Identify which cell holds the provided text, then report its (x, y) central coordinate. 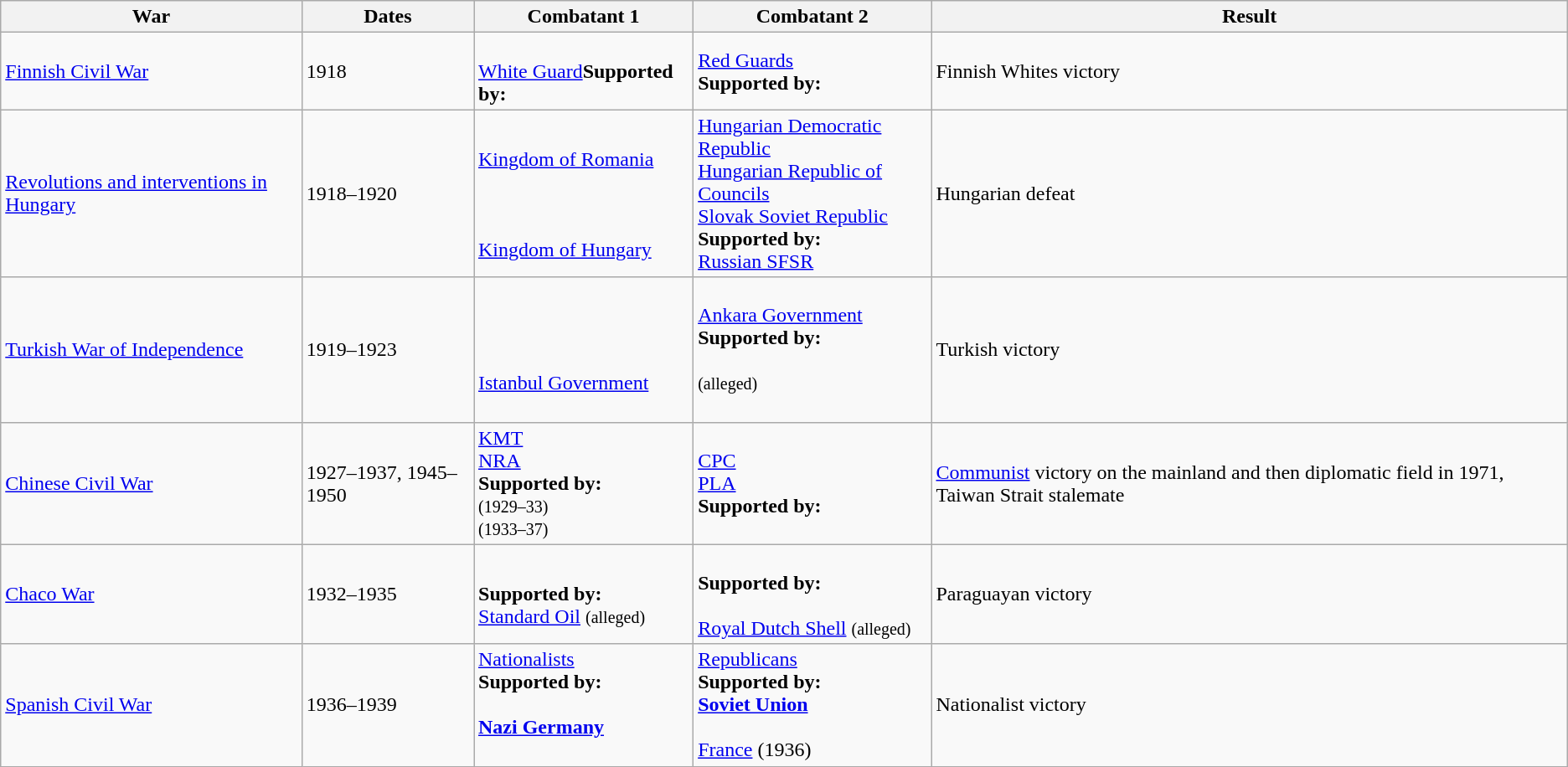
Hungarian defeat (1250, 193)
1918 (387, 71)
War (151, 17)
Chinese Civil War (151, 483)
1927–1937, 1945–1950 (387, 483)
Istanbul Government (584, 350)
Chaco War (151, 595)
Revolutions and interventions in Hungary (151, 193)
Red GuardsSupported by: (812, 71)
1936–1939 (387, 705)
1919–1923 (387, 350)
Hungarian Democratic Republic Hungarian Republic of Councils Slovak Soviet RepublicSupported by: Russian SFSR (812, 193)
Paraguayan victory (1250, 595)
1932–1935 (387, 595)
Turkish victory (1250, 350)
Combatant 1 (584, 17)
CPC PLASupported by: (812, 483)
RepublicansSupported by: Soviet Union France (1936) (812, 705)
Finnish Whites victory (1250, 71)
Turkish War of Independence (151, 350)
Nationalist victory (1250, 705)
Communist victory on the mainland and then diplomatic field in 1971, Taiwan Strait stalemate (1250, 483)
NationalistsSupported by: Nazi Germany (584, 705)
Finnish Civil War (151, 71)
1918–1920 (387, 193)
White GuardSupported by: (584, 71)
Supported by:Royal Dutch Shell (alleged) (812, 595)
Result (1250, 17)
Kingdom of Romania Kingdom of Hungary (584, 193)
Supported by:Standard Oil (alleged) (584, 595)
Ankara GovernmentSupported by: (alleged) (812, 350)
Dates (387, 17)
KMT NRASupported by: (1929–33) (1933–37) (584, 483)
Combatant 2 (812, 17)
Spanish Civil War (151, 705)
